Pinpoint the cell where the given text exists, returning its [x, y] midpoint coordinate. 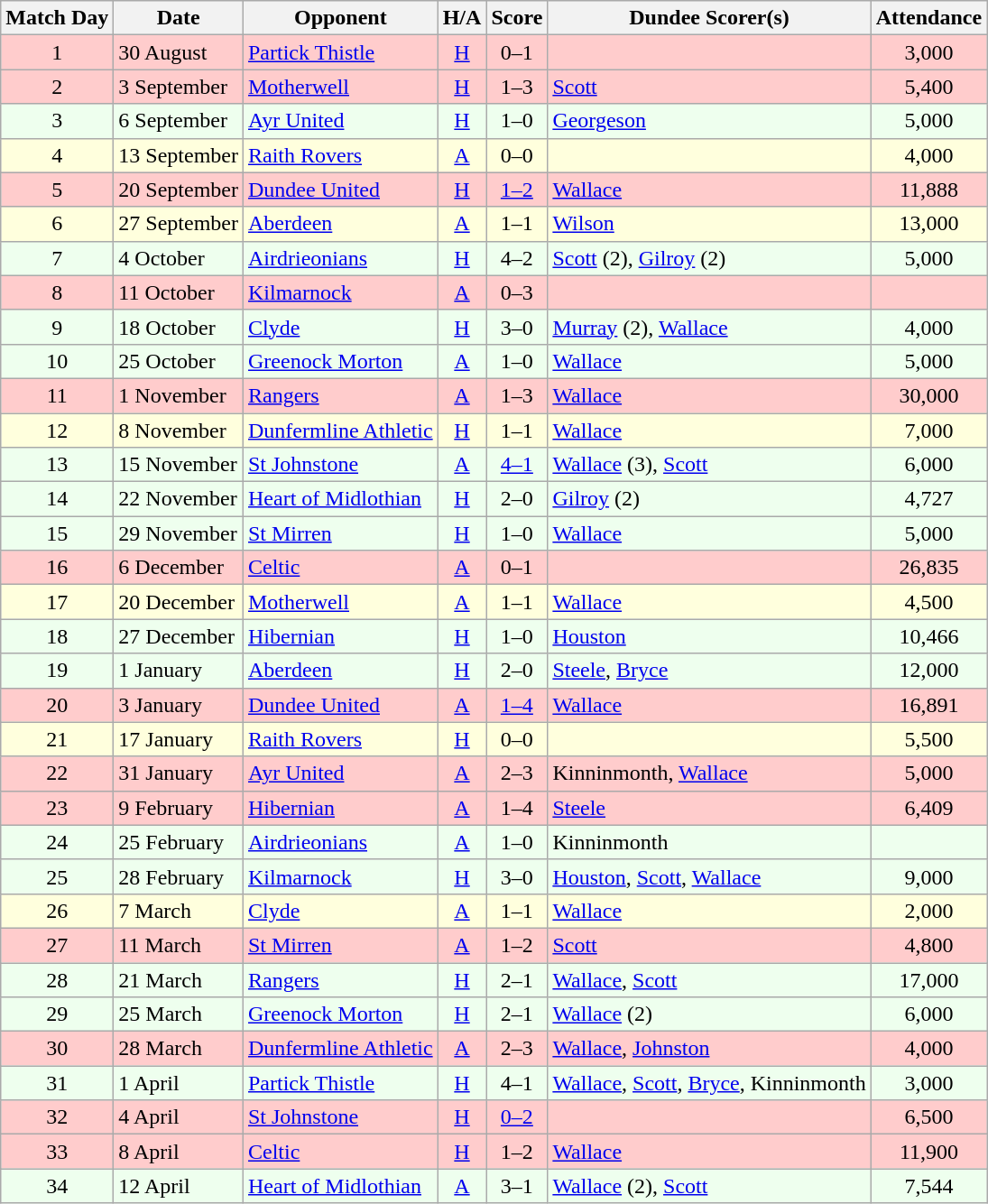
14 [58, 499]
25 February [179, 842]
Wallace, Scott, Bryce, Kinninmonth [709, 1083]
4,727 [928, 499]
22 November [179, 499]
16 [58, 568]
34 [58, 1186]
17,000 [928, 979]
20 December [179, 602]
Steele [709, 808]
18 October [179, 327]
10,466 [928, 636]
8 April [179, 1152]
21 [58, 739]
5 [58, 190]
29 [58, 1014]
12,000 [928, 671]
29 November [179, 533]
Gilroy (2) [709, 499]
13 [58, 465]
28 March [179, 1049]
Steele, Bryce [709, 671]
4 [58, 155]
Match Day [58, 18]
13 September [179, 155]
Houston, Scott, Wallace [709, 876]
13,000 [928, 224]
26,835 [928, 568]
30,000 [928, 395]
0–3 [517, 292]
25 March [179, 1014]
Wallace (2) [709, 1014]
17 January [179, 739]
6 September [179, 121]
27 September [179, 224]
7 [58, 258]
6 [58, 224]
Scott (2), Gilroy (2) [709, 258]
Georgeson [709, 121]
Wallace (2), Scott [709, 1186]
28 February [179, 876]
24 [58, 842]
11 March [179, 945]
12 [58, 431]
17 [58, 602]
6 December [179, 568]
25 October [179, 361]
27 [58, 945]
Wilson [709, 224]
1 November [179, 395]
Kinninmonth [709, 842]
8 November [179, 431]
Opponent [340, 18]
Wallace, Johnston [709, 1049]
Murray (2), Wallace [709, 327]
4,800 [928, 945]
Wallace (3), Scott [709, 465]
22 [58, 773]
3 [58, 121]
6,500 [928, 1117]
3–1 [517, 1186]
3 September [179, 87]
5,400 [928, 87]
15 [58, 533]
4 April [179, 1117]
26 [58, 911]
1 January [179, 671]
Kinninmonth, Wallace [709, 773]
4,500 [928, 602]
27 December [179, 636]
30 August [179, 52]
21 March [179, 979]
9,000 [928, 876]
20 September [179, 190]
19 [58, 671]
1 [58, 52]
16,891 [928, 705]
2,000 [928, 911]
2 [58, 87]
28 [58, 979]
11,888 [928, 190]
3 January [179, 705]
32 [58, 1117]
9 February [179, 808]
Attendance [928, 18]
11,900 [928, 1152]
31 [58, 1083]
25 [58, 876]
7,544 [928, 1186]
Score [517, 18]
33 [58, 1152]
H/A [462, 18]
Houston [709, 636]
10 [58, 361]
4 October [179, 258]
18 [58, 636]
Dundee Scorer(s) [709, 18]
12 April [179, 1186]
30 [58, 1049]
Date [179, 18]
4–2 [517, 258]
5,500 [928, 739]
7,000 [928, 431]
23 [58, 808]
8 [58, 292]
6,409 [928, 808]
0–2 [517, 1117]
15 November [179, 465]
11 [58, 395]
Wallace, Scott [709, 979]
9 [58, 327]
7 March [179, 911]
1 April [179, 1083]
11 October [179, 292]
20 [58, 705]
31 January [179, 773]
